Output the [x, y] coordinate of the center of the cell containing the given text.  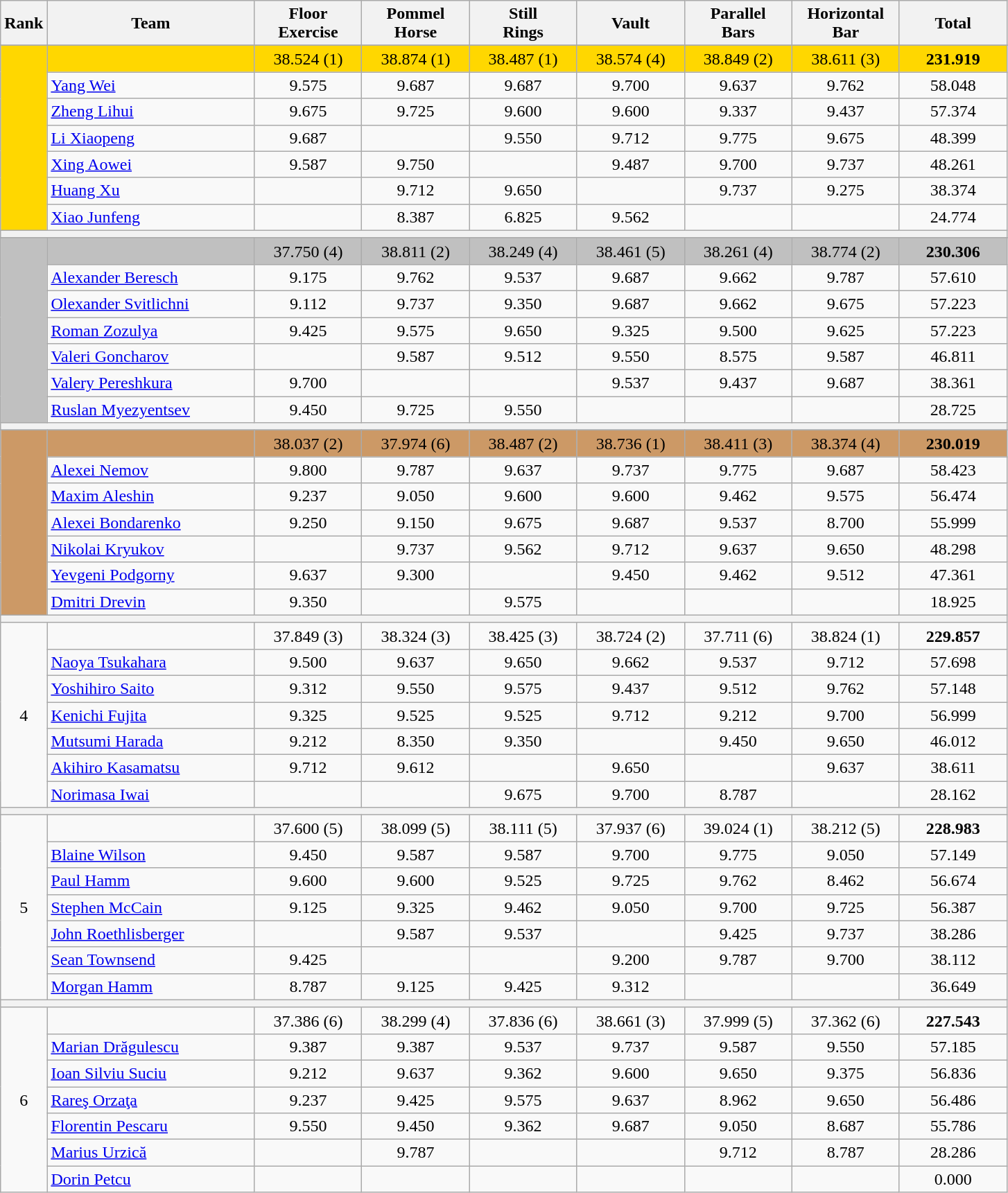
48.261 [953, 164]
8.687 [846, 1126]
Xiao Junfeng [151, 217]
5 [24, 907]
38.611 (3) [846, 59]
Nikolai Kryukov [151, 549]
4 [24, 715]
Morgan Hamm [151, 986]
Naoya Tsukahara [151, 662]
37.750 (4) [308, 251]
Akihiro Kasamatsu [151, 768]
56.387 [953, 907]
9.625 [846, 331]
56.836 [953, 1073]
Yoshihiro Saito [151, 688]
38.261 (4) [738, 251]
38.487 (1) [523, 59]
38.249 (4) [523, 251]
37.937 (6) [631, 828]
57.149 [953, 855]
Team [151, 24]
46.012 [953, 742]
38.811 (2) [416, 251]
Rank [24, 24]
8.387 [416, 217]
Xing Aowei [151, 164]
9.150 [416, 523]
Ruslan Myezyentsev [151, 410]
229.857 [953, 636]
38.487 (2) [523, 444]
38.111 (5) [523, 828]
StillRings [523, 24]
56.674 [953, 881]
38.824 (1) [846, 636]
Rareş Orzaţa [151, 1100]
18.925 [953, 602]
228.983 [953, 828]
38.037 (2) [308, 444]
PommelHorse [416, 24]
55.999 [953, 523]
9.800 [308, 470]
38.661 (3) [631, 1020]
38.299 (4) [416, 1020]
Valery Pereshkura [151, 383]
37.999 (5) [738, 1020]
Norimasa Iwai [151, 794]
9.275 [846, 191]
Blaine Wilson [151, 855]
John Roethlisberger [151, 934]
Paul Hamm [151, 881]
9.175 [308, 277]
37.386 (6) [308, 1020]
Roman Zozulya [151, 331]
Marian Drăgulescu [151, 1047]
Sean Townsend [151, 960]
227.543 [953, 1020]
38.461 (5) [631, 251]
48.399 [953, 138]
38.425 (3) [523, 636]
38.849 (2) [738, 59]
38.361 [953, 383]
57.610 [953, 277]
231.919 [953, 59]
HorizontalBar [846, 24]
28.162 [953, 794]
Florentin Pescaru [151, 1126]
39.024 (1) [738, 828]
Yevgeni Podgorny [151, 575]
57.148 [953, 688]
0.000 [953, 1179]
58.423 [953, 470]
56.999 [953, 715]
9.200 [631, 960]
57.185 [953, 1047]
6 [24, 1099]
Li Xiaopeng [151, 138]
37.974 (6) [416, 444]
FloorExercise [308, 24]
38.112 [953, 960]
8.700 [846, 523]
46.811 [953, 357]
37.849 (3) [308, 636]
Marius Urzică [151, 1153]
38.574 (4) [631, 59]
Alexei Nemov [151, 470]
38.411 (3) [738, 444]
55.786 [953, 1126]
6.825 [523, 217]
Yang Wei [151, 85]
Dorin Petcu [151, 1179]
38.736 (1) [631, 444]
38.611 [953, 768]
Mutsumi Harada [151, 742]
38.524 (1) [308, 59]
8.462 [846, 881]
9.612 [416, 768]
9.300 [416, 575]
Dmitri Drevin [151, 602]
9.250 [308, 523]
38.324 (3) [416, 636]
37.600 (5) [308, 828]
47.361 [953, 575]
Maxim Aleshin [151, 496]
38.724 (2) [631, 636]
28.725 [953, 410]
38.374 (4) [846, 444]
Total [953, 24]
38.774 (2) [846, 251]
8.350 [416, 742]
Kenichi Fujita [151, 715]
Alexei Bondarenko [151, 523]
56.474 [953, 496]
Olexander Svitlichni [151, 304]
9.487 [631, 164]
37.362 (6) [846, 1020]
Vault [631, 24]
38.099 (5) [416, 828]
38.286 [953, 934]
Zheng Lihui [151, 112]
37.711 (6) [738, 636]
Huang Xu [151, 191]
Alexander Beresch [151, 277]
24.774 [953, 217]
9.375 [846, 1073]
ParallelBars [738, 24]
36.649 [953, 986]
38.374 [953, 191]
9.112 [308, 304]
9.750 [416, 164]
8.962 [738, 1100]
37.836 (6) [523, 1020]
56.486 [953, 1100]
Valeri Goncharov [151, 357]
Ioan Silviu Suciu [151, 1073]
8.575 [738, 357]
230.019 [953, 444]
Stephen McCain [151, 907]
57.374 [953, 112]
38.212 (5) [846, 828]
58.048 [953, 85]
57.698 [953, 662]
38.874 (1) [416, 59]
9.337 [738, 112]
48.298 [953, 549]
28.286 [953, 1153]
230.306 [953, 251]
